Return [X, Y] of the center of cell containing provided text 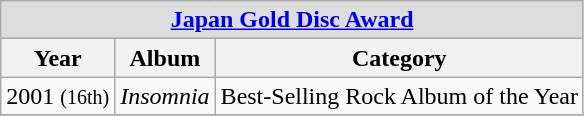
Year [58, 58]
Album [165, 58]
2001 (16th) [58, 96]
Insomnia [165, 96]
Japan Gold Disc Award [292, 20]
Category [399, 58]
Best-Selling Rock Album of the Year [399, 96]
